Provide the (x, y) coordinate of the cell's center where the given text is located.  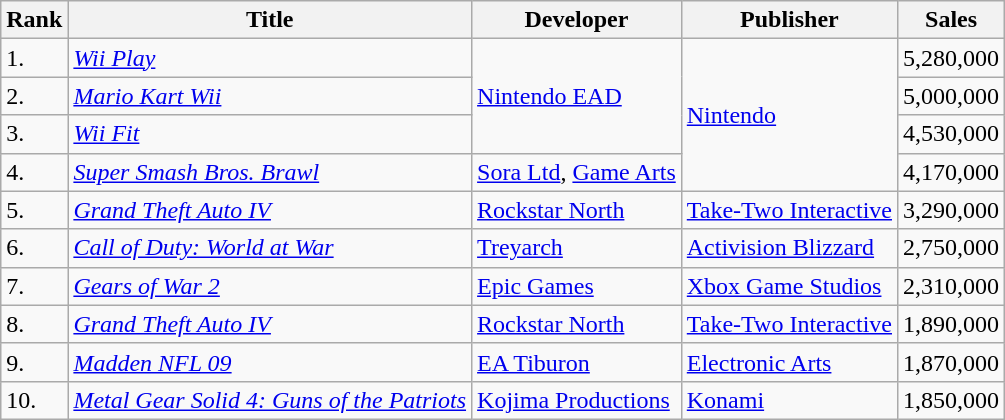
Nintendo EAD (577, 96)
2,310,000 (952, 286)
Super Smash Bros. Brawl (270, 172)
1. (34, 58)
Title (270, 20)
Konami (789, 400)
8. (34, 324)
10. (34, 400)
Madden NFL 09 (270, 362)
3,290,000 (952, 210)
7. (34, 286)
Rank (34, 20)
Gears of War 2 (270, 286)
1,890,000 (952, 324)
6. (34, 248)
4,170,000 (952, 172)
1,850,000 (952, 400)
2. (34, 96)
Kojima Productions (577, 400)
Wii Play (270, 58)
5,280,000 (952, 58)
Activision Blizzard (789, 248)
Electronic Arts (789, 362)
Publisher (789, 20)
Developer (577, 20)
Treyarch (577, 248)
9. (34, 362)
2,750,000 (952, 248)
Wii Fit (270, 134)
Sales (952, 20)
3. (34, 134)
Nintendo (789, 115)
Sora Ltd, Game Arts (577, 172)
Epic Games (577, 286)
Mario Kart Wii (270, 96)
4. (34, 172)
Metal Gear Solid 4: Guns of the Patriots (270, 400)
5. (34, 210)
5,000,000 (952, 96)
Xbox Game Studios (789, 286)
4,530,000 (952, 134)
EA Tiburon (577, 362)
Call of Duty: World at War (270, 248)
1,870,000 (952, 362)
